Output the (x, y) coordinate of the center of the cell containing the given text.  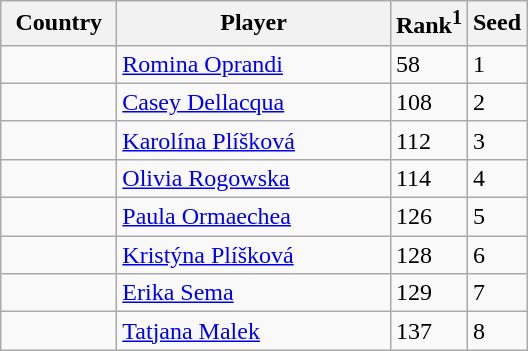
Kristýna Plíšková (254, 255)
126 (428, 217)
Player (254, 24)
6 (496, 255)
1 (496, 64)
Rank1 (428, 24)
58 (428, 64)
7 (496, 293)
137 (428, 331)
Karolína Plíšková (254, 140)
Erika Sema (254, 293)
5 (496, 217)
Seed (496, 24)
Casey Dellacqua (254, 102)
8 (496, 331)
129 (428, 293)
Country (59, 24)
108 (428, 102)
114 (428, 178)
Paula Ormaechea (254, 217)
3 (496, 140)
4 (496, 178)
2 (496, 102)
Tatjana Malek (254, 331)
Romina Oprandi (254, 64)
128 (428, 255)
Olivia Rogowska (254, 178)
112 (428, 140)
